Return the (x, y) coordinate for the center point of the cell that contains the specified text.  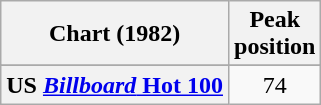
Chart (1982) (115, 34)
Peakposition (275, 34)
74 (275, 85)
US Billboard Hot 100 (115, 85)
